Provide the [X, Y] coordinate of the cell's center where the given text is located.  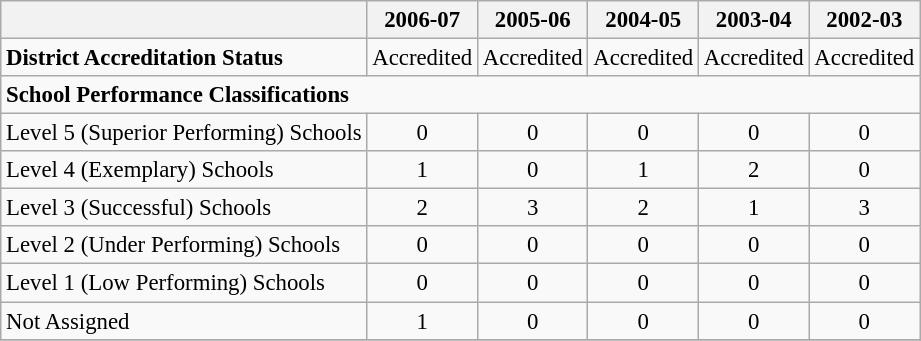
2003-04 [754, 20]
Level 4 (Exemplary) Schools [184, 170]
2002-03 [864, 20]
2004-05 [644, 20]
Not Assigned [184, 321]
District Accreditation Status [184, 58]
School Performance Classifications [460, 95]
Level 5 (Superior Performing) Schools [184, 133]
2006-07 [422, 20]
Level 2 (Under Performing) Schools [184, 245]
Level 1 (Low Performing) Schools [184, 283]
Level 3 (Successful) Schools [184, 208]
2005-06 [532, 20]
